Search for the cell housing the specified text and yield its (X, Y) center coordinate. 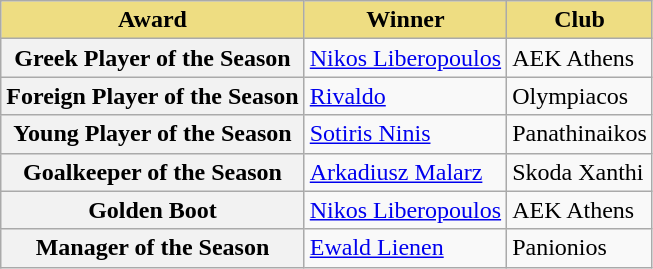
Rivaldo (405, 96)
Olympiacos (580, 96)
Greek Player of the Season (152, 58)
Foreign Player of the Season (152, 96)
Panionios (580, 248)
Club (580, 20)
Arkadiusz Malarz (405, 172)
Goalkeeper of the Season (152, 172)
Young Player of the Season (152, 134)
Ewald Lienen (405, 248)
Golden Boot (152, 210)
Manager of the Season (152, 248)
Winner (405, 20)
Sotiris Ninis (405, 134)
Skoda Xanthi (580, 172)
Award (152, 20)
Panathinaikos (580, 134)
